Locate the cell with the specified text and output its [X, Y] center coordinate. 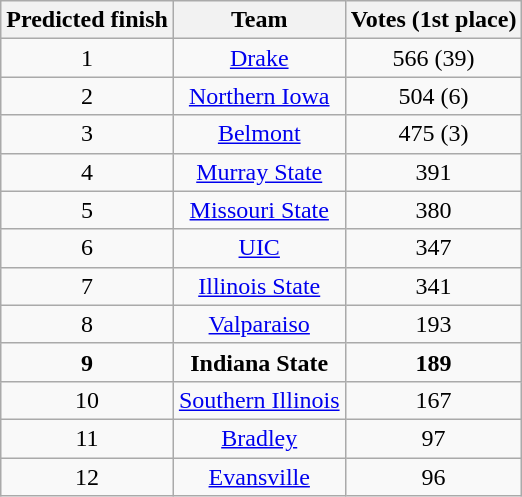
11 [88, 438]
475 (3) [434, 134]
193 [434, 324]
6 [88, 248]
341 [434, 286]
Team [259, 20]
3 [88, 134]
8 [88, 324]
Bradley [259, 438]
12 [88, 477]
2 [88, 96]
504 (6) [434, 96]
UIC [259, 248]
Valparaiso [259, 324]
9 [88, 362]
Belmont [259, 134]
Votes (1st place) [434, 20]
391 [434, 172]
189 [434, 362]
Drake [259, 58]
4 [88, 172]
10 [88, 400]
380 [434, 210]
Murray State [259, 172]
Southern Illinois [259, 400]
Illinois State [259, 286]
Indiana State [259, 362]
Northern Iowa [259, 96]
347 [434, 248]
96 [434, 477]
Evansville [259, 477]
7 [88, 286]
1 [88, 58]
5 [88, 210]
566 (39) [434, 58]
Missouri State [259, 210]
97 [434, 438]
167 [434, 400]
Predicted finish [88, 20]
